Provide the [x, y] coordinate of the cell's center where the given text is located.  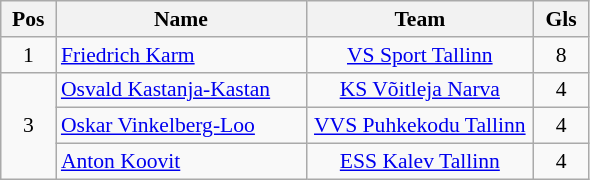
KS Võitleja Narva [420, 90]
Gls [562, 19]
Name [181, 19]
VS Sport Tallinn [420, 55]
VVS Puhkekodu Tallinn [420, 126]
8 [562, 55]
3 [28, 126]
1 [28, 55]
Osvald Kastanja-Kastan [181, 90]
Anton Koovit [181, 162]
Friedrich Karm [181, 55]
Oskar Vinkelberg-Loo [181, 126]
ESS Kalev Tallinn [420, 162]
Team [420, 19]
Pos [28, 19]
